Locate the cell with the specified text and output its (x, y) center coordinate. 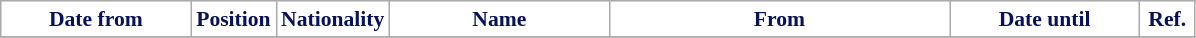
From (779, 19)
Name (499, 19)
Ref. (1168, 19)
Date until (1045, 19)
Nationality (332, 19)
Date from (96, 19)
Position (234, 19)
